Provide the (x, y) coordinate of the cell's center where the given text is located.  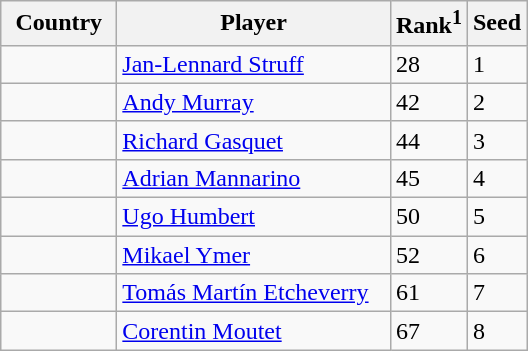
Country (59, 24)
Corentin Moutet (254, 331)
8 (496, 331)
52 (428, 255)
45 (428, 178)
Jan-Lennard Struff (254, 64)
67 (428, 331)
42 (428, 102)
6 (496, 255)
28 (428, 64)
3 (496, 140)
4 (496, 178)
2 (496, 102)
Tomás Martín Etcheverry (254, 293)
Ugo Humbert (254, 217)
7 (496, 293)
1 (496, 64)
50 (428, 217)
5 (496, 217)
44 (428, 140)
Andy Murray (254, 102)
Player (254, 24)
Seed (496, 24)
Richard Gasquet (254, 140)
Adrian Mannarino (254, 178)
Rank1 (428, 24)
61 (428, 293)
Mikael Ymer (254, 255)
